Extract the (X, Y) coordinate from the center of the cell holding the provided text.  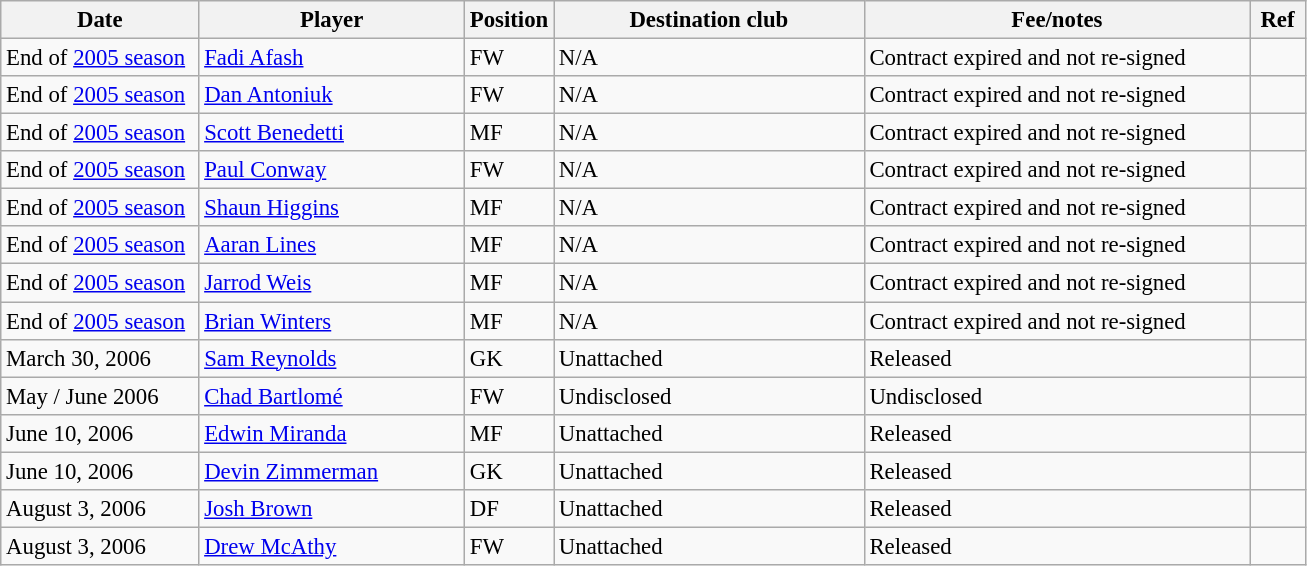
Paul Conway (332, 170)
Sam Reynolds (332, 358)
Brian Winters (332, 321)
Destination club (710, 20)
Aaran Lines (332, 245)
Chad Bartlomé (332, 396)
Edwin Miranda (332, 433)
Drew McAthy (332, 546)
Scott Benedetti (332, 133)
DF (508, 509)
Fee/notes (1057, 20)
Position (508, 20)
Fadi Afash (332, 58)
May / June 2006 (100, 396)
Shaun Higgins (332, 208)
Player (332, 20)
Dan Antoniuk (332, 95)
Ref (1278, 20)
Devin Zimmerman (332, 471)
March 30, 2006 (100, 358)
Jarrod Weis (332, 283)
Date (100, 20)
Josh Brown (332, 509)
